Locate the cell with the specified text and output its [x, y] center coordinate. 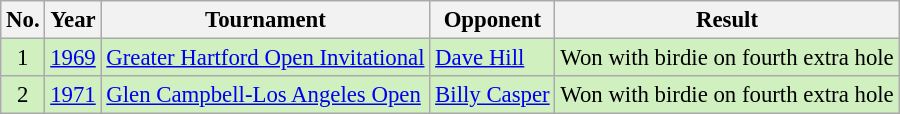
Year [73, 20]
Dave Hill [492, 58]
1 [23, 58]
1969 [73, 58]
Opponent [492, 20]
Greater Hartford Open Invitational [266, 58]
Glen Campbell-Los Angeles Open [266, 95]
2 [23, 95]
Tournament [266, 20]
No. [23, 20]
Billy Casper [492, 95]
Result [727, 20]
1971 [73, 95]
